Determine the [x, y] coordinate at the center of the cell enclosing the given text.  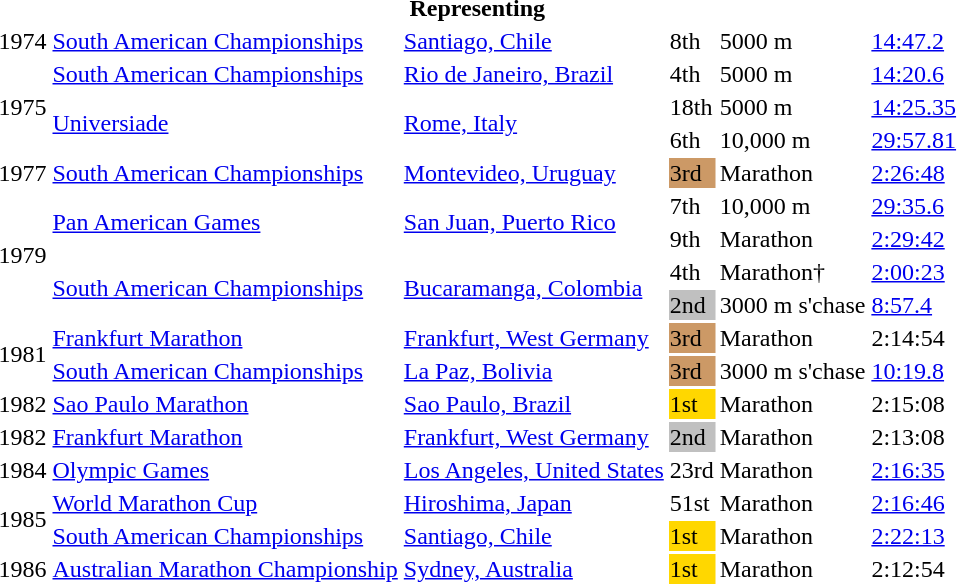
23rd [692, 470]
La Paz, Bolivia [534, 371]
Montevideo, Uruguay [534, 173]
World Marathon Cup [225, 503]
Pan American Games [225, 222]
San Juan, Puerto Rico [534, 222]
Sao Paulo, Brazil [534, 404]
18th [692, 107]
Sao Paulo Marathon [225, 404]
51st [692, 503]
Rio de Janeiro, Brazil [534, 74]
7th [692, 206]
Hiroshima, Japan [534, 503]
8th [692, 41]
Marathon† [792, 272]
Sydney, Australia [534, 569]
Universiade [225, 124]
Los Angeles, United States [534, 470]
9th [692, 239]
Bucaramanga, Colombia [534, 288]
6th [692, 140]
Olympic Games [225, 470]
Rome, Italy [534, 124]
Australian Marathon Championship [225, 569]
